Return [X, Y] of the center of cell containing provided text 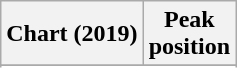
Chart (2019) [72, 34]
Peakposition [189, 34]
